Determine the (X, Y) coordinate at the center of the cell enclosing the given text.  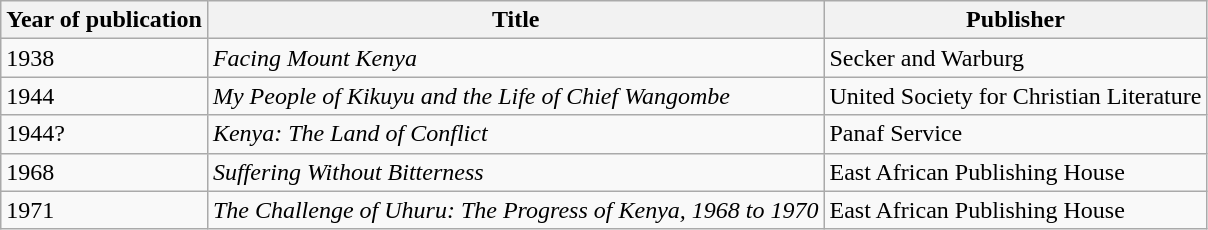
Secker and Warburg (1016, 58)
Publisher (1016, 20)
Facing Mount Kenya (516, 58)
Kenya: The Land of Conflict (516, 134)
1944? (104, 134)
United Society for Christian Literature (1016, 96)
1971 (104, 210)
1938 (104, 58)
My People of Kikuyu and the Life of Chief Wangombe (516, 96)
1944 (104, 96)
1968 (104, 172)
Panaf Service (1016, 134)
Year of publication (104, 20)
The Challenge of Uhuru: The Progress of Kenya, 1968 to 1970 (516, 210)
Suffering Without Bitterness (516, 172)
Title (516, 20)
